Extract the (x, y) coordinate from the center of the cell holding the provided text.  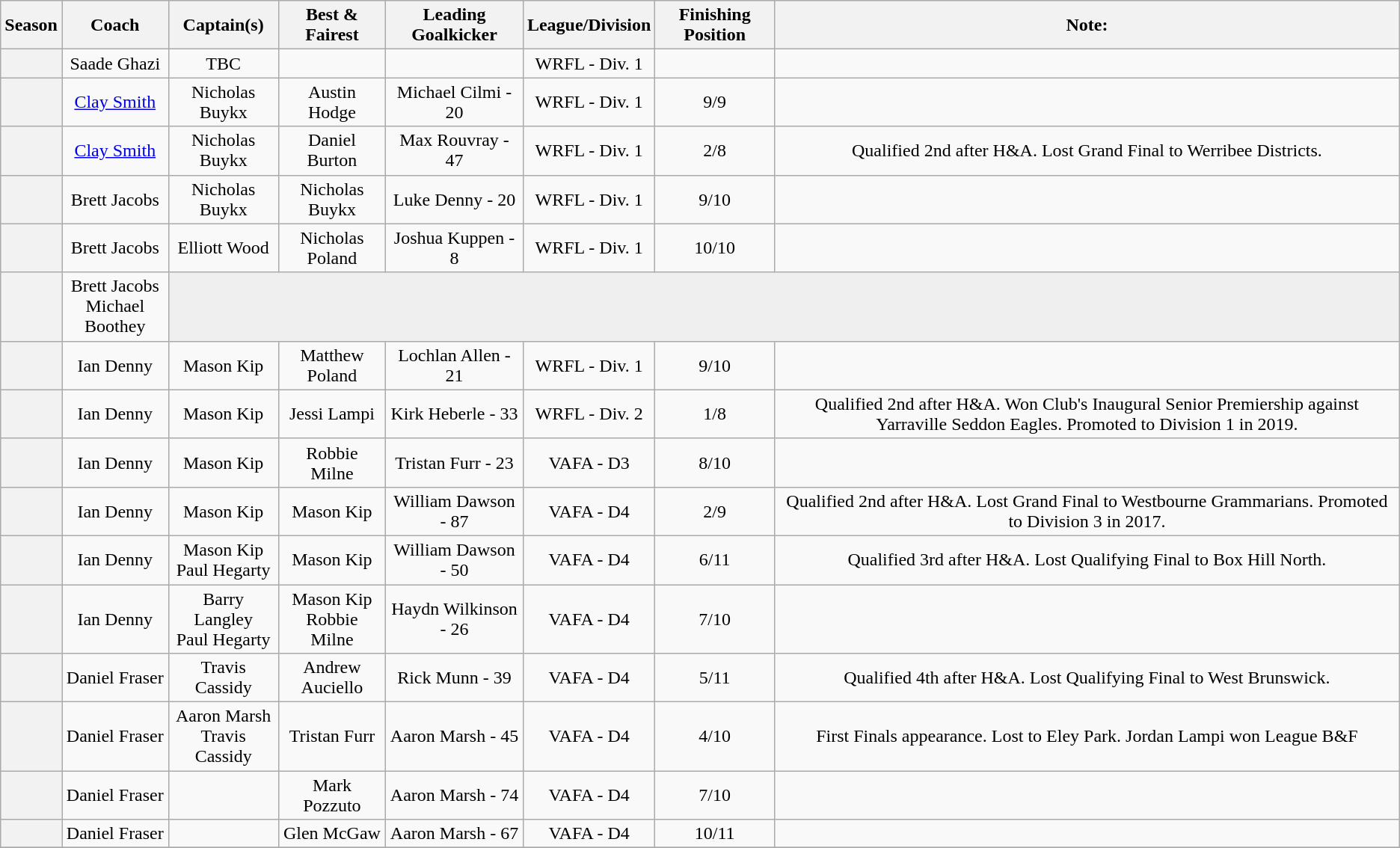
First Finals appearance. Lost to Eley Park. Jordan Lampi won League B&F (1087, 737)
Lochlan Allen - 21 (455, 365)
10/10 (715, 248)
Finishing Position (715, 25)
Luke Denny - 20 (455, 199)
Coach (115, 25)
Aaron Marsh - 74 (455, 796)
Mason KipPaul Hegarty (223, 559)
Qualified 2nd after H&A. Lost Grand Final to Westbourne Grammarians. Promoted to Division 3 in 2017. (1087, 511)
Brett JacobsMichael Boothey (115, 307)
Mark Pozzuto (332, 796)
Qualified 2nd after H&A. Won Club's Inaugural Senior Premiership against Yarraville Seddon Eagles. Promoted to Division 1 in 2019. (1087, 414)
8/10 (715, 462)
Jessi Lampi (332, 414)
Robbie Milne (332, 462)
Barry LangleyPaul Hegarty (223, 619)
Aaron Marsh - 67 (455, 834)
Max Rouvray - 47 (455, 151)
Mason KipRobbie Milne (332, 619)
Haydn Wilkinson - 26 (455, 619)
Kirk Heberle - 33 (455, 414)
5/11 (715, 678)
Nicholas Poland (332, 248)
William Dawson - 50 (455, 559)
10/11 (715, 834)
Tristan Furr (332, 737)
Aaron Marsh - 45 (455, 737)
2/8 (715, 151)
WRFL - Div. 2 (589, 414)
Captain(s) (223, 25)
Rick Munn - 39 (455, 678)
Note: (1087, 25)
William Dawson - 87 (455, 511)
6/11 (715, 559)
Daniel Burton (332, 151)
Aaron MarshTravis Cassidy (223, 737)
Michael Cilmi - 20 (455, 102)
LeadingGoalkicker (455, 25)
League/Division (589, 25)
Elliott Wood (223, 248)
2/9 (715, 511)
Saade Ghazi (115, 64)
VAFA - D3 (589, 462)
Qualified 4th after H&A. Lost Qualifying Final to West Brunswick. (1087, 678)
Best &Fairest (332, 25)
Andrew Auciello (332, 678)
Tristan Furr - 23 (455, 462)
Travis Cassidy (223, 678)
1/8 (715, 414)
Qualified 3rd after H&A. Lost Qualifying Final to Box Hill North. (1087, 559)
Joshua Kuppen - 8 (455, 248)
Qualified 2nd after H&A. Lost Grand Final to Werribee Districts. (1087, 151)
Austin Hodge (332, 102)
9/9 (715, 102)
4/10 (715, 737)
Glen McGaw (332, 834)
Matthew Poland (332, 365)
TBC (223, 64)
Season (31, 25)
